From the cell containing the given text, extract its center point as (x, y) coordinate. 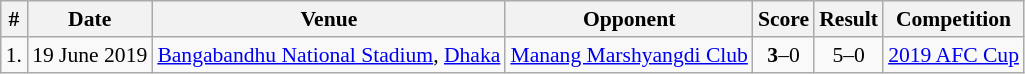
Bangabandhu National Stadium, Dhaka (328, 55)
5–0 (848, 55)
Date (90, 19)
Venue (328, 19)
2019 AFC Cup (954, 55)
Score (784, 19)
1. (14, 55)
Manang Marshyangdi Club (629, 55)
19 June 2019 (90, 55)
3–0 (784, 55)
Result (848, 19)
Competition (954, 19)
Opponent (629, 19)
# (14, 19)
